Provide the [X, Y] coordinate of the cell's center where the given text is located.  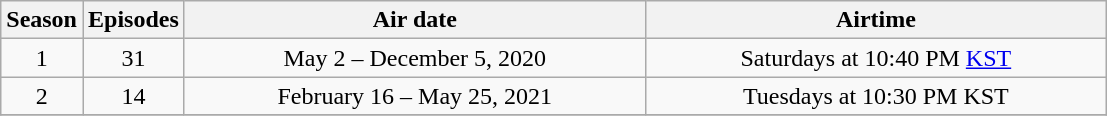
May 2 – December 5, 2020 [414, 58]
Airtime [876, 20]
14 [133, 96]
2 [42, 96]
Season [42, 20]
Tuesdays at 10:30 PM KST [876, 96]
Episodes [133, 20]
Saturdays at 10:40 PM KST [876, 58]
31 [133, 58]
Air date [414, 20]
1 [42, 58]
February 16 – May 25, 2021 [414, 96]
